For the text-containing cell, return its midpoint in [x, y] coordinate format. 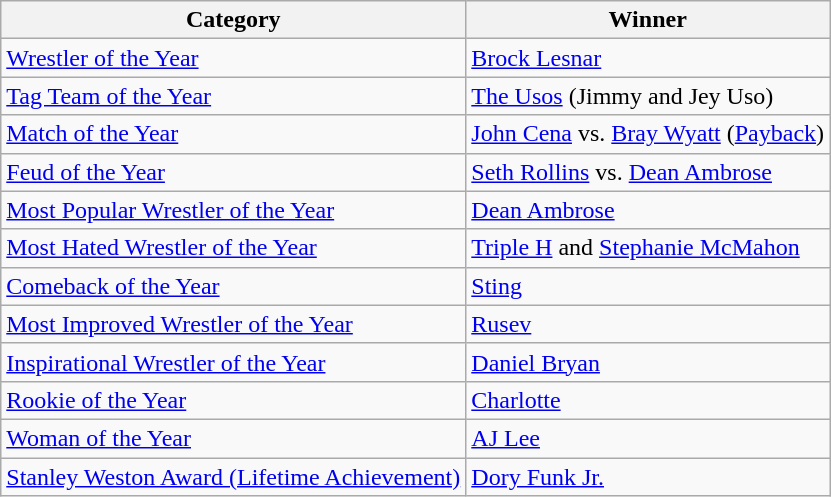
Woman of the Year [234, 438]
Most Popular Wrestler of the Year [234, 210]
Most Improved Wrestler of the Year [234, 324]
Category [234, 20]
Charlotte [648, 400]
AJ Lee [648, 438]
Dory Funk Jr. [648, 477]
Inspirational Wrestler of the Year [234, 362]
Most Hated Wrestler of the Year [234, 248]
Tag Team of the Year [234, 96]
Comeback of the Year [234, 286]
Sting [648, 286]
Daniel Bryan [648, 362]
Triple H and Stephanie McMahon [648, 248]
Rusev [648, 324]
Seth Rollins vs. Dean Ambrose [648, 172]
Feud of the Year [234, 172]
Wrestler of the Year [234, 58]
Dean Ambrose [648, 210]
The Usos (Jimmy and Jey Uso) [648, 96]
Stanley Weston Award (Lifetime Achievement) [234, 477]
Rookie of the Year [234, 400]
Winner [648, 20]
Brock Lesnar [648, 58]
John Cena vs. Bray Wyatt (Payback) [648, 134]
Match of the Year [234, 134]
